Capture the cell that displays the provided text and extract its [X, Y] central coordinate. 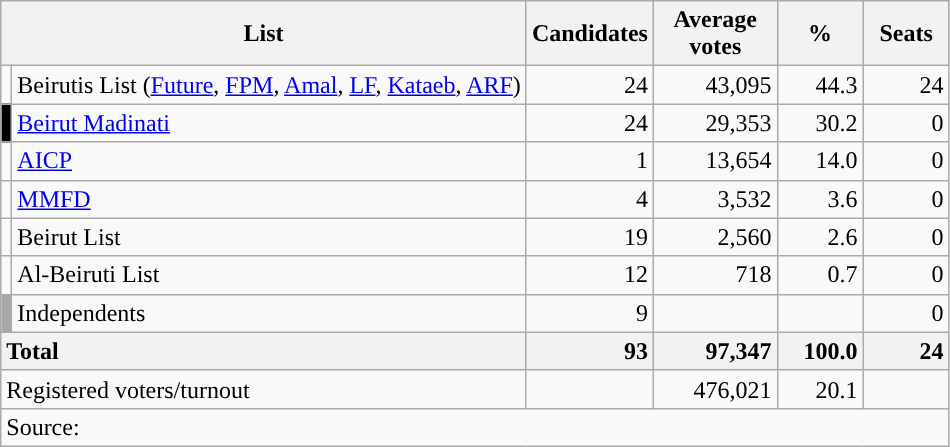
12 [590, 275]
Source: [475, 427]
Candidates [590, 34]
MMFD [270, 199]
30.2 [820, 123]
44.3 [820, 85]
4 [590, 199]
93 [590, 351]
% [820, 34]
Registered voters/turnout [264, 389]
718 [715, 275]
3.6 [820, 199]
Beirut Madinati [270, 123]
1 [590, 161]
9 [590, 313]
3,532 [715, 199]
2,560 [715, 237]
476,021 [715, 389]
Independents [270, 313]
Total [264, 351]
100.0 [820, 351]
19 [590, 237]
2.6 [820, 237]
Beirut List [270, 237]
0.7 [820, 275]
Beirutis List (Future, FPM, Amal, LF, Kataeb, ARF) [270, 85]
List [264, 34]
29,353 [715, 123]
97,347 [715, 351]
13,654 [715, 161]
Average votes [715, 34]
Seats [906, 34]
20.1 [820, 389]
14.0 [820, 161]
AICP [270, 161]
Al-Beiruti List [270, 275]
43,095 [715, 85]
